Detect which cell encompasses the target text, then output its [x, y] center coordinate. 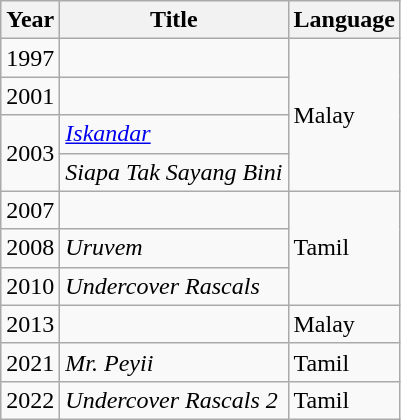
Siapa Tak Sayang Bini [174, 172]
2008 [30, 248]
1997 [30, 58]
2001 [30, 96]
2013 [30, 324]
2007 [30, 210]
2010 [30, 286]
Undercover Rascals 2 [174, 400]
Mr. Peyii [174, 362]
Iskandar [174, 134]
Year [30, 20]
Title [174, 20]
Undercover Rascals [174, 286]
2003 [30, 153]
Uruvem [174, 248]
Language [344, 20]
2022 [30, 400]
2021 [30, 362]
